Scan for the cell matching the given text and deliver its (X, Y) coordinate at center. 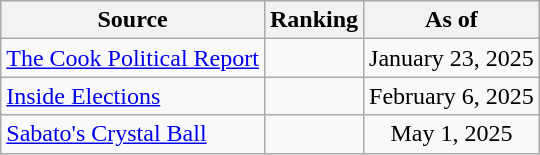
The Cook Political Report (133, 58)
As of (452, 20)
Inside Elections (133, 96)
January 23, 2025 (452, 58)
February 6, 2025 (452, 96)
May 1, 2025 (452, 134)
Sabato's Crystal Ball (133, 134)
Ranking (314, 20)
Source (133, 20)
